Provide the (X, Y) coordinate of the cell's center where the given text is located.  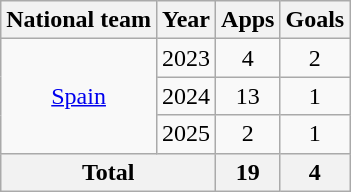
2023 (186, 58)
Goals (315, 20)
National team (79, 20)
13 (248, 96)
2025 (186, 134)
2024 (186, 96)
Year (186, 20)
Spain (79, 96)
19 (248, 172)
Total (108, 172)
Apps (248, 20)
